Provide the (x, y) coordinate of the cell's center where the given text is located.  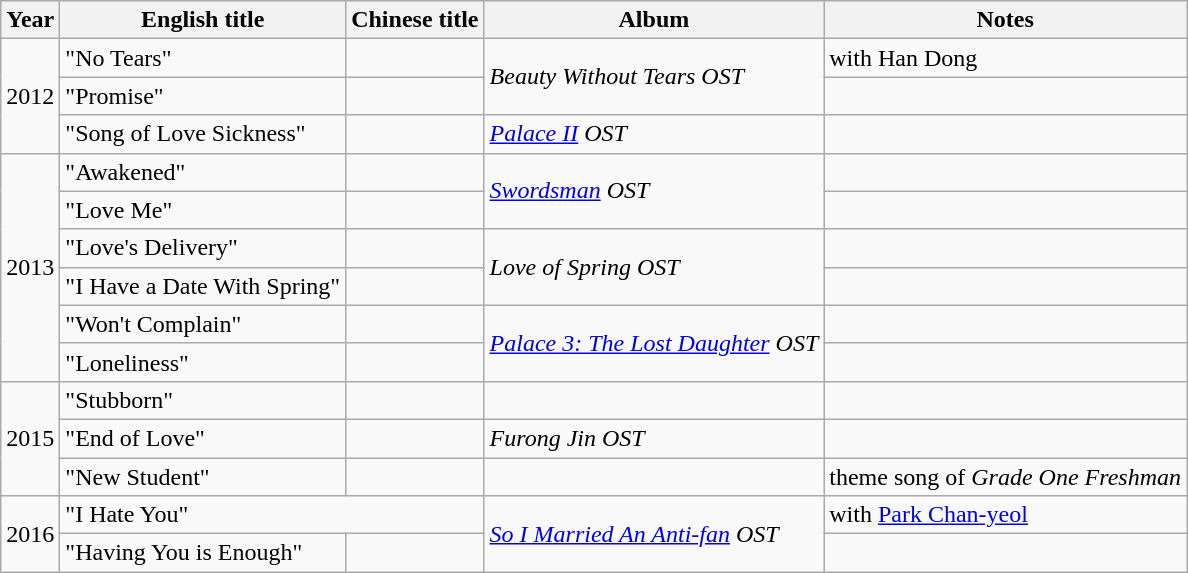
Album (654, 20)
"New Student" (203, 477)
"I Have a Date With Spring" (203, 286)
"Love Me" (203, 210)
with Han Dong (1006, 58)
Love of Spring OST (654, 267)
2012 (30, 96)
English title (203, 20)
"Stubborn" (203, 400)
"Loneliness" (203, 362)
"Love's Delivery" (203, 248)
with Park Chan-yeol (1006, 515)
Year (30, 20)
Palace II OST (654, 134)
2013 (30, 267)
"Having You is Enough" (203, 553)
Furong Jin OST (654, 438)
Palace 3: The Lost Daughter OST (654, 343)
Swordsman OST (654, 191)
theme song of Grade One Freshman (1006, 477)
2016 (30, 534)
"Won't Complain" (203, 324)
So I Married An Anti-fan OST (654, 534)
"No Tears" (203, 58)
2015 (30, 438)
Chinese title (415, 20)
Notes (1006, 20)
"I Hate You" (272, 515)
"End of Love" (203, 438)
"Awakened" (203, 172)
Beauty Without Tears OST (654, 77)
"Song of Love Sickness" (203, 134)
"Promise" (203, 96)
